Return (X, Y) of the center of cell containing provided text 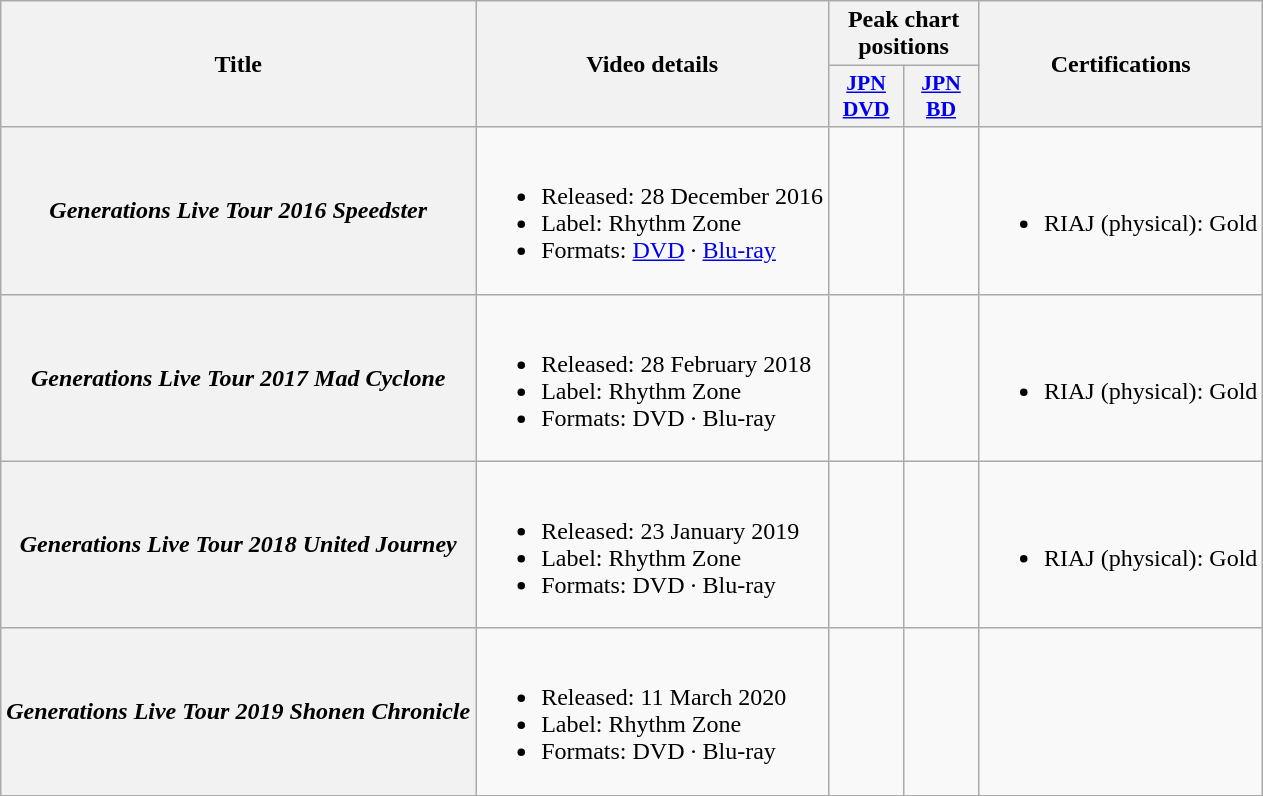
Certifications (1120, 64)
Generations Live Tour 2016 Speedster (238, 210)
Generations Live Tour 2017 Mad Cyclone (238, 378)
JPN DVD (866, 96)
Released: 28 December 2016Label: Rhythm ZoneFormats: DVD · Blu-ray (652, 210)
Generations Live Tour 2019 Shonen Chronicle (238, 712)
Title (238, 64)
Released: 23 January 2019Label: Rhythm ZoneFormats: DVD · Blu-ray (652, 544)
Released: 11 March 2020Label: Rhythm ZoneFormats: DVD · Blu-ray (652, 712)
Generations Live Tour 2018 United Journey (238, 544)
Video details (652, 64)
Peak chart positions (904, 34)
JPN BD (942, 96)
Released: 28 February 2018Label: Rhythm ZoneFormats: DVD · Blu-ray (652, 378)
